Output the [x, y] coordinate of the center of the cell containing the given text.  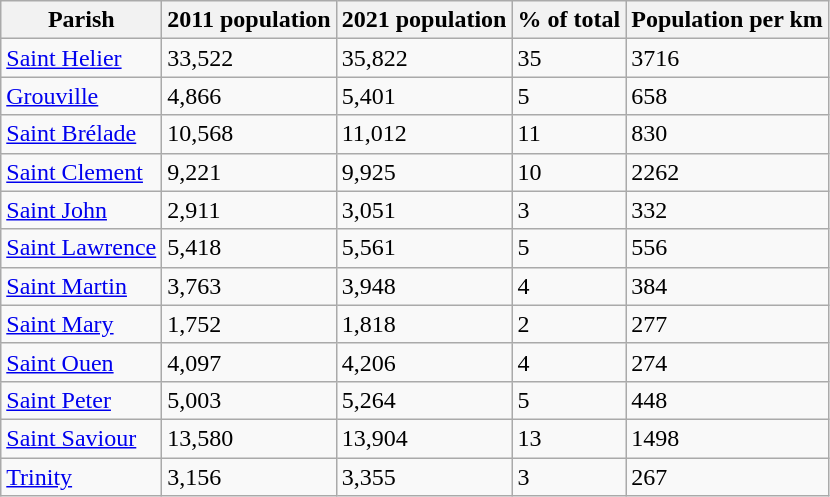
11,012 [424, 134]
332 [728, 210]
4,206 [424, 362]
% of total [569, 20]
5,401 [424, 96]
1,818 [424, 324]
556 [728, 248]
2,911 [249, 210]
Parish [82, 20]
5,003 [249, 400]
277 [728, 324]
Saint Lawrence [82, 248]
Saint Clement [82, 172]
4,097 [249, 362]
Saint Helier [82, 58]
33,522 [249, 58]
3,355 [424, 477]
Saint Peter [82, 400]
10,568 [249, 134]
3,051 [424, 210]
9,925 [424, 172]
Saint Ouen [82, 362]
3,763 [249, 286]
2011 population [249, 20]
Saint John [82, 210]
Saint Mary [82, 324]
1,752 [249, 324]
13 [569, 438]
10 [569, 172]
2 [569, 324]
267 [728, 477]
448 [728, 400]
35,822 [424, 58]
5,561 [424, 248]
13,904 [424, 438]
Grouville [82, 96]
Saint Martin [82, 286]
1498 [728, 438]
830 [728, 134]
9,221 [249, 172]
Trinity [82, 477]
11 [569, 134]
658 [728, 96]
384 [728, 286]
3,948 [424, 286]
274 [728, 362]
3716 [728, 58]
13,580 [249, 438]
Population per km [728, 20]
35 [569, 58]
Saint Saviour [82, 438]
5,418 [249, 248]
2262 [728, 172]
3,156 [249, 477]
5,264 [424, 400]
2021 population [424, 20]
4,866 [249, 96]
Saint Brélade [82, 134]
